Locate the cell with the specified text and output its (X, Y) center coordinate. 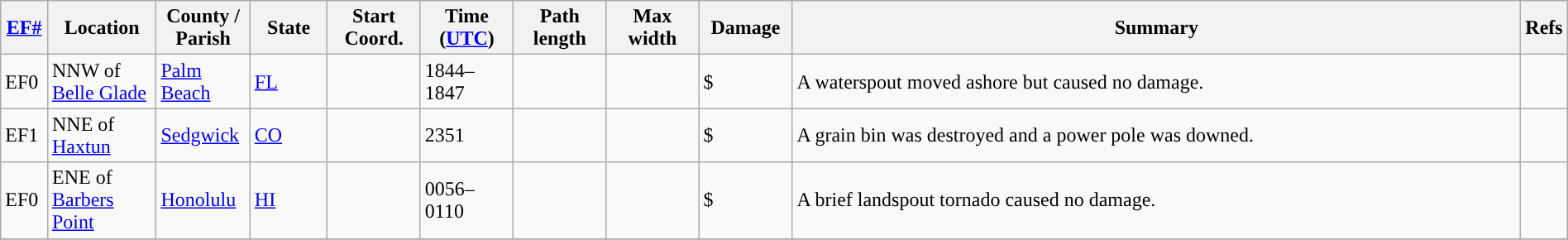
EF1 (25, 136)
EF# (25, 28)
CO (289, 136)
Path length (560, 28)
Summary (1156, 28)
State (289, 28)
A brief landspout tornado caused no damage. (1156, 200)
1844–1847 (466, 81)
HI (289, 200)
A grain bin was destroyed and a power pole was downed. (1156, 136)
County / Parish (203, 28)
ENE of Barbers Point (101, 200)
NNE of Haxtun (101, 136)
NNW of Belle Glade (101, 81)
FL (289, 81)
Time (UTC) (466, 28)
Palm Beach (203, 81)
Damage (746, 28)
Start Coord. (374, 28)
Sedgwick (203, 136)
Honolulu (203, 200)
A waterspout moved ashore but caused no damage. (1156, 81)
Max width (653, 28)
2351 (466, 136)
Refs (1545, 28)
Location (101, 28)
0056–0110 (466, 200)
